Search for the cell housing the specified text and yield its [x, y] center coordinate. 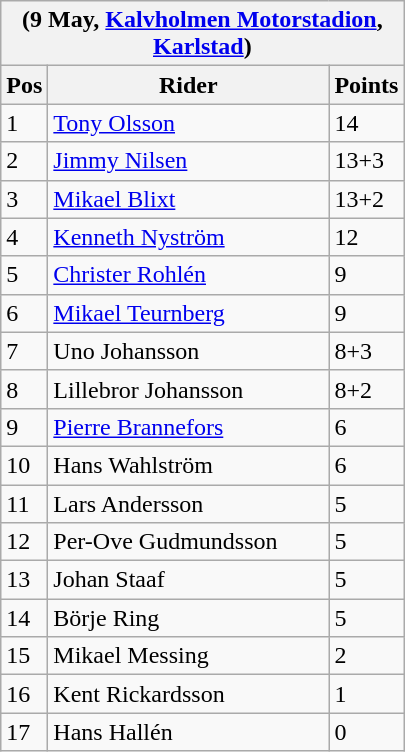
Lars Andersson [188, 503]
Hans Wahlström [188, 465]
11 [24, 503]
13+3 [366, 161]
10 [24, 465]
Kent Rickardsson [188, 694]
4 [24, 237]
Rider [188, 85]
Hans Hallén [188, 732]
8+2 [366, 389]
8 [24, 389]
Kenneth Nyström [188, 237]
Lillebror Johansson [188, 389]
Mikael Messing [188, 656]
Christer Rohlén [188, 275]
13 [24, 580]
16 [24, 694]
Per-Ove Gudmundsson [188, 542]
17 [24, 732]
Points [366, 85]
3 [24, 199]
Börje Ring [188, 618]
Jimmy Nilsen [188, 161]
Uno Johansson [188, 351]
0 [366, 732]
7 [24, 351]
Mikael Blixt [188, 199]
Pos [24, 85]
Mikael Teurnberg [188, 313]
Tony Olsson [188, 123]
Johan Staaf [188, 580]
15 [24, 656]
13+2 [366, 199]
Pierre Brannefors [188, 427]
(9 May, Kalvholmen Motorstadion, Karlstad) [202, 34]
8+3 [366, 351]
